Find where the given text appears and provide that cell's center as [X, Y] coordinate. 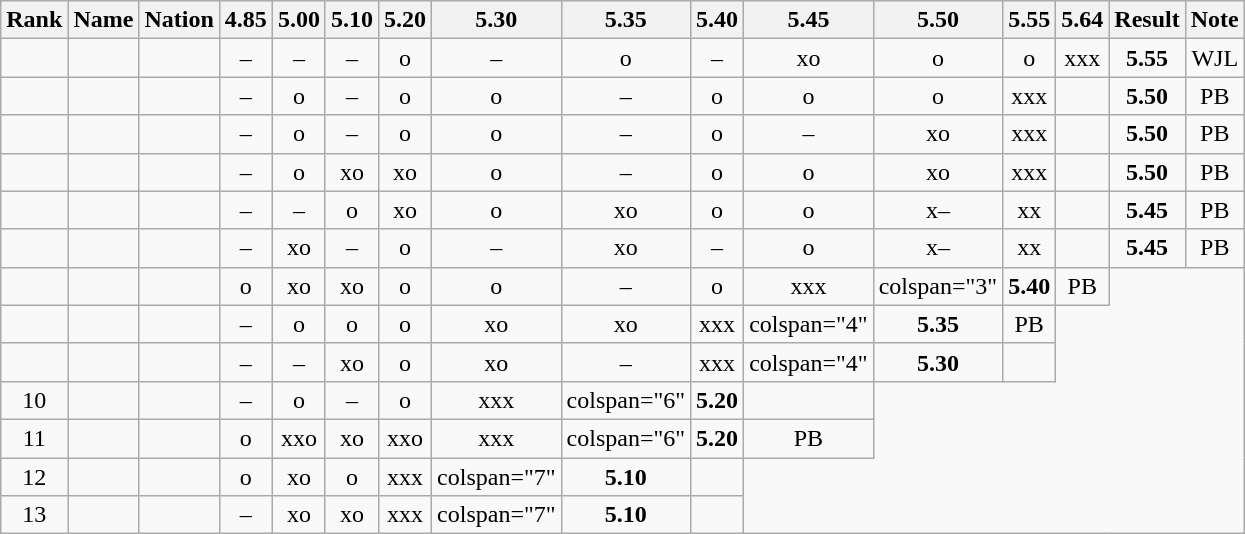
11 [34, 438]
Note [1214, 20]
Result [1147, 20]
12 [34, 477]
5.64 [1082, 20]
colspan="3" [938, 286]
WJL [1214, 58]
10 [34, 400]
13 [34, 515]
Name [104, 20]
5.00 [298, 20]
Nation [179, 20]
Rank [34, 20]
4.85 [246, 20]
